Output the (X, Y) coordinate of the center of the cell containing the given text.  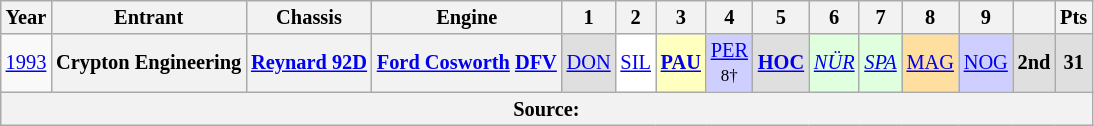
2nd (1034, 63)
2 (636, 17)
Ford Cosworth DFV (467, 63)
Engine (467, 17)
1 (589, 17)
31 (1074, 63)
7 (880, 17)
MAG (930, 63)
DON (589, 63)
5 (781, 17)
Crypton Engineering (148, 63)
HOC (781, 63)
NÜR (834, 63)
6 (834, 17)
Chassis (309, 17)
Year (26, 17)
PER8† (730, 63)
Entrant (148, 17)
1993 (26, 63)
SIL (636, 63)
SPA (880, 63)
8 (930, 17)
Source: (546, 109)
Pts (1074, 17)
9 (986, 17)
4 (730, 17)
PAU (681, 63)
3 (681, 17)
Reynard 92D (309, 63)
NOG (986, 63)
